Identify which cell holds the provided text, then report its (x, y) central coordinate. 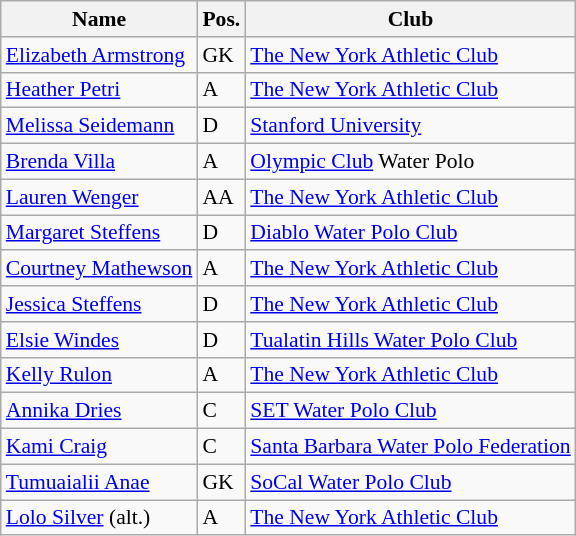
Lauren Wenger (100, 197)
Olympic Club Water Polo (410, 162)
SoCal Water Polo Club (410, 482)
Jessica Steffens (100, 304)
Elsie Windes (100, 340)
Pos. (221, 19)
AA (221, 197)
Name (100, 19)
Courtney Mathewson (100, 269)
Club (410, 19)
Santa Barbara Water Polo Federation (410, 447)
Heather Petri (100, 90)
Annika Dries (100, 411)
Lolo Silver (alt.) (100, 518)
Elizabeth Armstrong (100, 55)
Kami Craig (100, 447)
Brenda Villa (100, 162)
Tualatin Hills Water Polo Club (410, 340)
SET Water Polo Club (410, 411)
Diablo Water Polo Club (410, 233)
Stanford University (410, 126)
Melissa Seidemann (100, 126)
Kelly Rulon (100, 375)
Tumuaialii Anae (100, 482)
Margaret Steffens (100, 233)
